Scan for the cell matching the given text and deliver its [X, Y] coordinate at center. 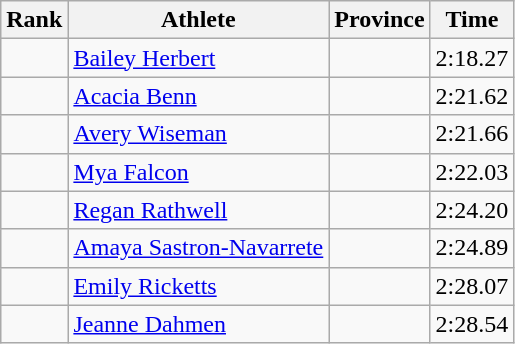
2:21.62 [472, 96]
2:24.20 [472, 210]
Jeanne Dahmen [198, 324]
Amaya Sastron-Navarrete [198, 248]
2:28.54 [472, 324]
Mya Falcon [198, 172]
Athlete [198, 20]
2:18.27 [472, 58]
Time [472, 20]
Emily Ricketts [198, 286]
Acacia Benn [198, 96]
Province [380, 20]
Rank [34, 20]
Regan Rathwell [198, 210]
2:28.07 [472, 286]
2:24.89 [472, 248]
Avery Wiseman [198, 134]
2:21.66 [472, 134]
Bailey Herbert [198, 58]
2:22.03 [472, 172]
